Determine the (X, Y) coordinate at the center of the cell enclosing the given text.  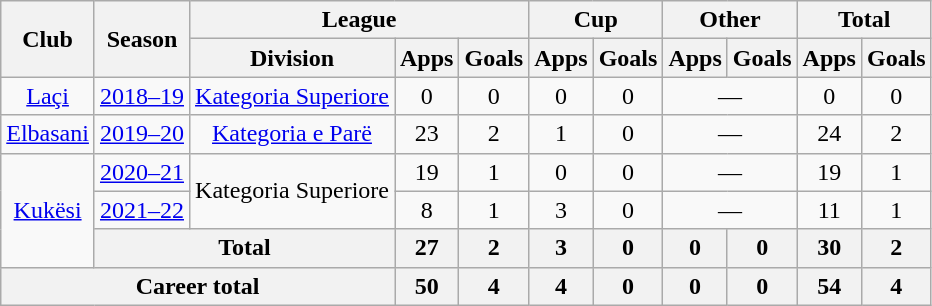
2018–19 (142, 96)
2021–22 (142, 210)
11 (829, 210)
Elbasani (48, 134)
Kategoria e Parë (292, 134)
24 (829, 134)
Cup (596, 20)
2019–20 (142, 134)
54 (829, 286)
Career total (198, 286)
Kukësi (48, 210)
27 (426, 248)
Division (292, 58)
23 (426, 134)
30 (829, 248)
50 (426, 286)
Season (142, 39)
2020–21 (142, 172)
Other (730, 20)
League (360, 20)
Club (48, 39)
Laçi (48, 96)
8 (426, 210)
